Determine the (x, y) coordinate at the center of the cell enclosing the given text.  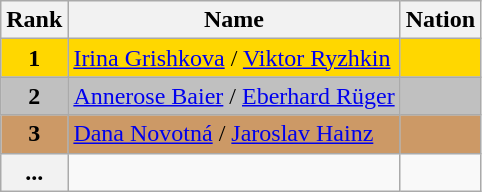
2 (34, 96)
3 (34, 134)
Rank (34, 20)
Annerose Baier / Eberhard Rüger (234, 96)
1 (34, 58)
Dana Novotná / Jaroslav Hainz (234, 134)
Irina Grishkova / Viktor Ryzhkin (234, 58)
... (34, 172)
Nation (440, 20)
Name (234, 20)
